Find where the given text appears and provide that cell's center as [X, Y] coordinate. 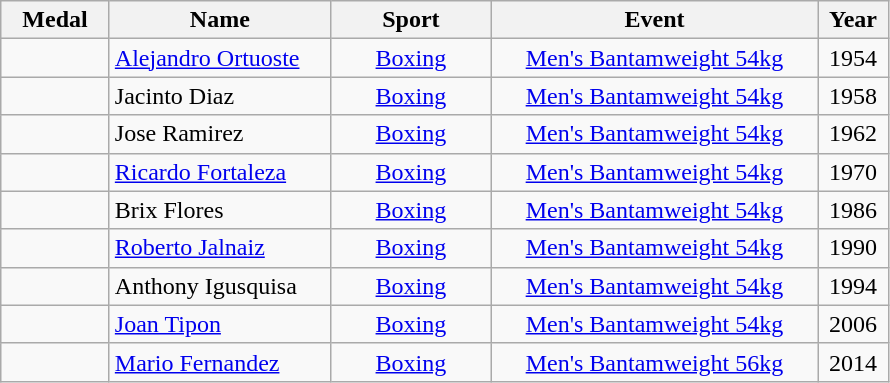
Year [854, 20]
1962 [854, 134]
Ricardo Fortaleza [220, 172]
Medal [56, 20]
Event [654, 20]
Anthony Igusquisa [220, 286]
1994 [854, 286]
Men's Bantamweight 56kg [654, 362]
1986 [854, 210]
Jose Ramirez [220, 134]
2006 [854, 324]
Sport [410, 20]
1954 [854, 58]
Name [220, 20]
1990 [854, 248]
Roberto Jalnaiz [220, 248]
Mario Fernandez [220, 362]
Brix Flores [220, 210]
Joan Tipon [220, 324]
1958 [854, 96]
2014 [854, 362]
1970 [854, 172]
Alejandro Ortuoste [220, 58]
Jacinto Diaz [220, 96]
